Detect which cell encompasses the target text, then output its (X, Y) center coordinate. 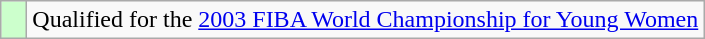
Qualified for the 2003 FIBA World Championship for Young Women (366, 20)
